Determine the (x, y) coordinate at the center of the cell enclosing the given text.  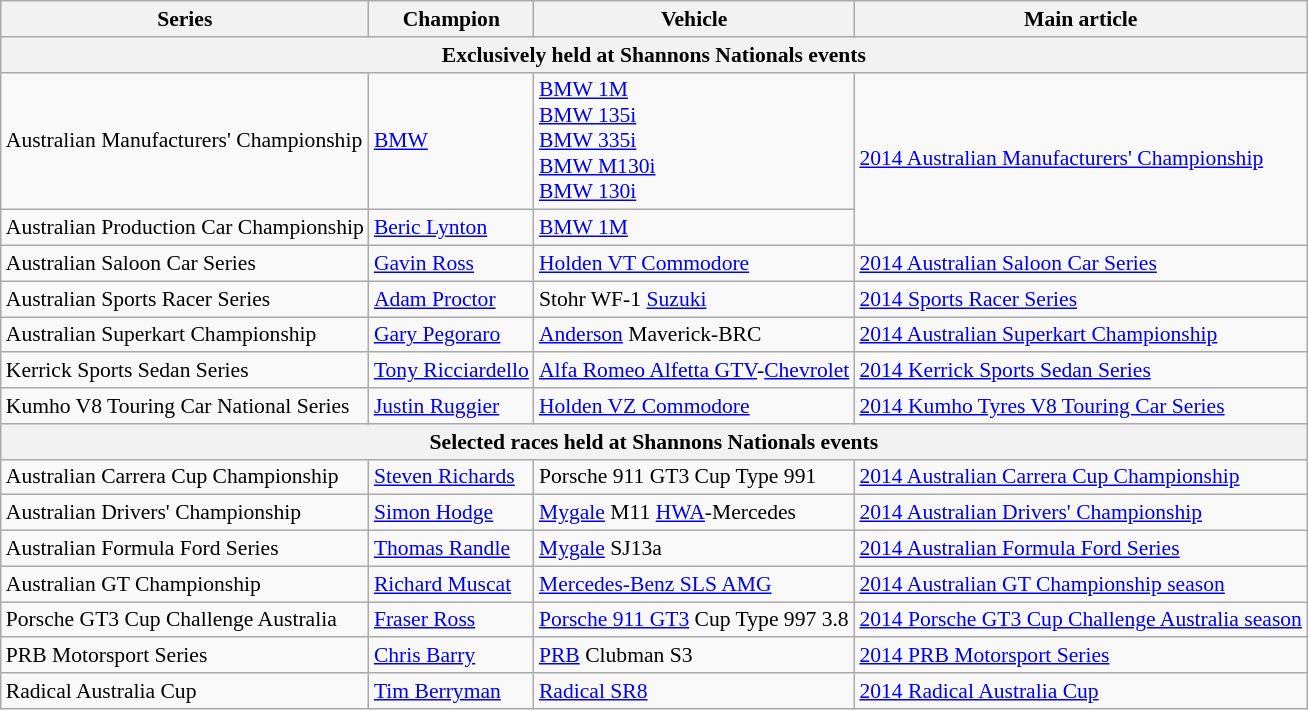
Thomas Randle (452, 549)
Exclusively held at Shannons Nationals events (654, 55)
Alfa Romeo Alfetta GTV-Chevrolet (694, 371)
2014 Australian Carrera Cup Championship (1080, 477)
Stohr WF-1 Suzuki (694, 299)
2014 Porsche GT3 Cup Challenge Australia season (1080, 620)
Mygale M11 HWA-Mercedes (694, 513)
Mygale SJ13a (694, 549)
2014 PRB Motorsport Series (1080, 656)
2014 Kumho Tyres V8 Touring Car Series (1080, 406)
Porsche GT3 Cup Challenge Australia (185, 620)
Mercedes-Benz SLS AMG (694, 584)
Holden VZ Commodore (694, 406)
Porsche 911 GT3 Cup Type 997 3.8 (694, 620)
Gavin Ross (452, 264)
Series (185, 19)
Richard Muscat (452, 584)
2014 Australian Formula Ford Series (1080, 549)
PRB Motorsport Series (185, 656)
Australian Formula Ford Series (185, 549)
Radical Australia Cup (185, 691)
Beric Lynton (452, 228)
Fraser Ross (452, 620)
PRB Clubman S3 (694, 656)
Tim Berryman (452, 691)
2014 Radical Australia Cup (1080, 691)
Simon Hodge (452, 513)
Australian Sports Racer Series (185, 299)
Australian Carrera Cup Championship (185, 477)
Kerrick Sports Sedan Series (185, 371)
2014 Australian Superkart Championship (1080, 335)
Australian GT Championship (185, 584)
Gary Pegoraro (452, 335)
Porsche 911 GT3 Cup Type 991 (694, 477)
BMW 1M BMW 135i BMW 335i BMW M130i BMW 130i (694, 141)
2014 Sports Racer Series (1080, 299)
Steven Richards (452, 477)
BMW 1M (694, 228)
Radical SR8 (694, 691)
Vehicle (694, 19)
Australian Drivers' Championship (185, 513)
BMW (452, 141)
Anderson Maverick-BRC (694, 335)
Australian Saloon Car Series (185, 264)
Australian Production Car Championship (185, 228)
Kumho V8 Touring Car National Series (185, 406)
Main article (1080, 19)
Australian Superkart Championship (185, 335)
Champion (452, 19)
Justin Ruggier (452, 406)
2014 Australian Drivers' Championship (1080, 513)
Selected races held at Shannons Nationals events (654, 442)
Tony Ricciardello (452, 371)
2014 Australian Manufacturers' Championship (1080, 158)
2014 Kerrick Sports Sedan Series (1080, 371)
Australian Manufacturers' Championship (185, 141)
2014 Australian GT Championship season (1080, 584)
2014 Australian Saloon Car Series (1080, 264)
Chris Barry (452, 656)
Holden VT Commodore (694, 264)
Adam Proctor (452, 299)
